Identify which cell holds the provided text, then report its [x, y] central coordinate. 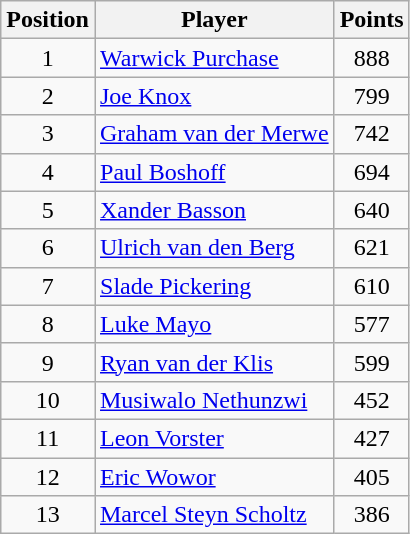
9 [48, 362]
Points [372, 20]
Graham van der Merwe [214, 134]
799 [372, 96]
1 [48, 58]
Ryan van der Klis [214, 362]
742 [372, 134]
640 [372, 210]
Musiwalo Nethunzwi [214, 400]
621 [372, 248]
Warwick Purchase [214, 58]
3 [48, 134]
Position [48, 20]
6 [48, 248]
Xander Basson [214, 210]
Marcel Steyn Scholtz [214, 515]
7 [48, 286]
11 [48, 438]
4 [48, 172]
8 [48, 324]
610 [372, 286]
12 [48, 477]
10 [48, 400]
386 [372, 515]
599 [372, 362]
452 [372, 400]
888 [372, 58]
Paul Boshoff [214, 172]
2 [48, 96]
427 [372, 438]
Luke Mayo [214, 324]
13 [48, 515]
Player [214, 20]
Eric Wowor [214, 477]
5 [48, 210]
577 [372, 324]
Joe Knox [214, 96]
Ulrich van den Berg [214, 248]
405 [372, 477]
Leon Vorster [214, 438]
694 [372, 172]
Slade Pickering [214, 286]
